Provide the (x, y) coordinate of the cell's center where the given text is located.  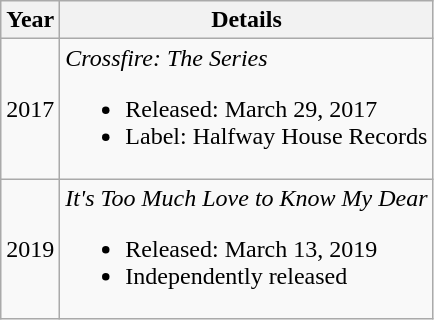
It's Too Much Love to Know My DearReleased: March 13, 2019Independently released (246, 249)
2019 (30, 249)
Year (30, 20)
Details (246, 20)
Crossfire: The SeriesReleased: March 29, 2017Label: Halfway House Records (246, 109)
2017 (30, 109)
